Return the [x, y] coordinate for the center point of the cell that contains the specified text.  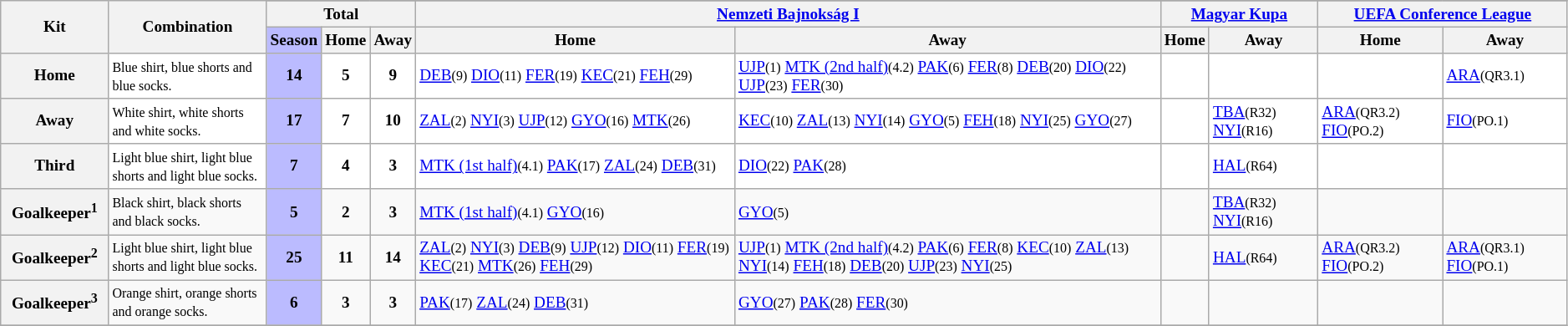
White shirt, white shorts and white socks. [187, 121]
DEB(9) DIO(11) FER(19) KEC(21) FEH(29) [576, 76]
Kit [55, 27]
GYO(27) PAK(28) FER(30) [947, 303]
17 [294, 121]
11 [346, 257]
10 [393, 121]
UJP(1) MTK (2nd half)(4.2) PAK(6) FER(8) KEC(10) ZAL(13) NYI(14) FEH(18) DEB(20) UJP(23) NYI(25) [947, 257]
Nemzeti Bajnokság I [789, 14]
FIO(PO.1) [1505, 121]
ARA(QR3.1) [1505, 76]
GYO(5) [947, 211]
PAK(17) ZAL(24) DEB(31) [576, 303]
Combination [187, 27]
UJP(1) MTK (2nd half)(4.2) PAK(6) FER(8) DEB(20) DIO(22) UJP(23) FER(30) [947, 76]
9 [393, 76]
Magyar Kupa [1240, 14]
4 [346, 166]
ARA(QR3.1) FIO(PO.1) [1505, 257]
ZAL(2) NYI(3) DEB(9) UJP(12) DIO(11) FER(19) KEC(21) MTK(26) FEH(29) [576, 257]
Goalkeeper3 [55, 303]
Total [341, 14]
Blue shirt, blue shorts and blue socks. [187, 76]
Black shirt, black shorts and black socks. [187, 211]
KEC(10) ZAL(13) NYI(14) GYO(5) FEH(18) NYI(25) GYO(27) [947, 121]
DIO(22) PAK(28) [947, 166]
Third [55, 166]
Season [294, 40]
Goalkeeper1 [55, 211]
MTK (1st half)(4.1) PAK(17) ZAL(24) DEB(31) [576, 166]
Orange shirt, orange shorts and orange socks. [187, 303]
25 [294, 257]
Goalkeeper2 [55, 257]
MTK (1st half)(4.1) GYO(16) [576, 211]
UEFA Conference League [1443, 14]
ZAL(2) NYI(3) UJP(12) GYO(16) MTK(26) [576, 121]
2 [346, 211]
6 [294, 303]
